Output the (X, Y) coordinate of the center of the cell containing the given text.  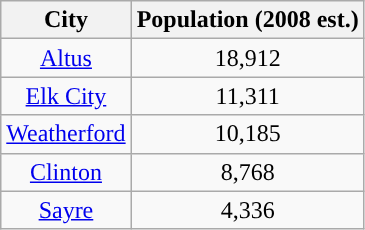
Weatherford (66, 134)
8,768 (248, 172)
18,912 (248, 58)
10,185 (248, 134)
City (66, 20)
Altus (66, 58)
11,311 (248, 96)
Population (2008 est.) (248, 20)
Sayre (66, 210)
Elk City (66, 96)
Clinton (66, 172)
4,336 (248, 210)
